Extract the (X, Y) coordinate from the center of the cell holding the provided text.  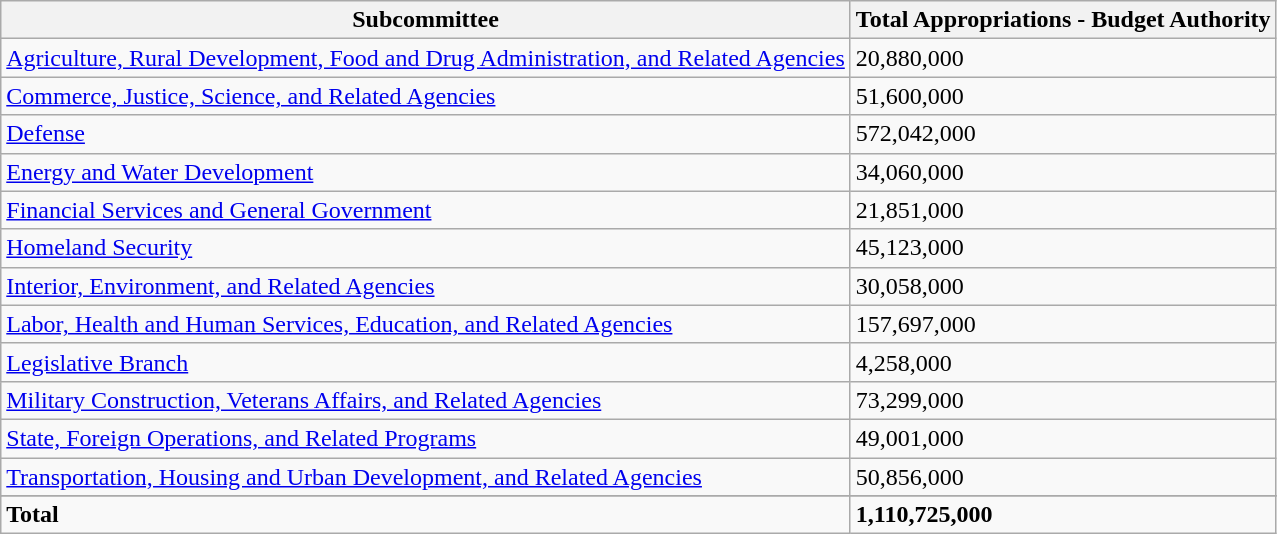
4,258,000 (1063, 362)
157,697,000 (1063, 324)
Legislative Branch (426, 362)
Interior, Environment, and Related Agencies (426, 286)
Homeland Security (426, 248)
Total (426, 515)
20,880,000 (1063, 58)
Defense (426, 134)
Total Appropriations - Budget Authority (1063, 20)
21,851,000 (1063, 210)
51,600,000 (1063, 96)
50,856,000 (1063, 477)
73,299,000 (1063, 400)
Labor, Health and Human Services, Education, and Related Agencies (426, 324)
Commerce, Justice, Science, and Related Agencies (426, 96)
49,001,000 (1063, 438)
Military Construction, Veterans Affairs, and Related Agencies (426, 400)
45,123,000 (1063, 248)
30,058,000 (1063, 286)
572,042,000 (1063, 134)
Financial Services and General Government (426, 210)
1,110,725,000 (1063, 515)
Subcommittee (426, 20)
34,060,000 (1063, 172)
Transportation, Housing and Urban Development, and Related Agencies (426, 477)
Agriculture, Rural Development, Food and Drug Administration, and Related Agencies (426, 58)
State, Foreign Operations, and Related Programs (426, 438)
Energy and Water Development (426, 172)
